Return [X, Y] of the center of cell containing provided text 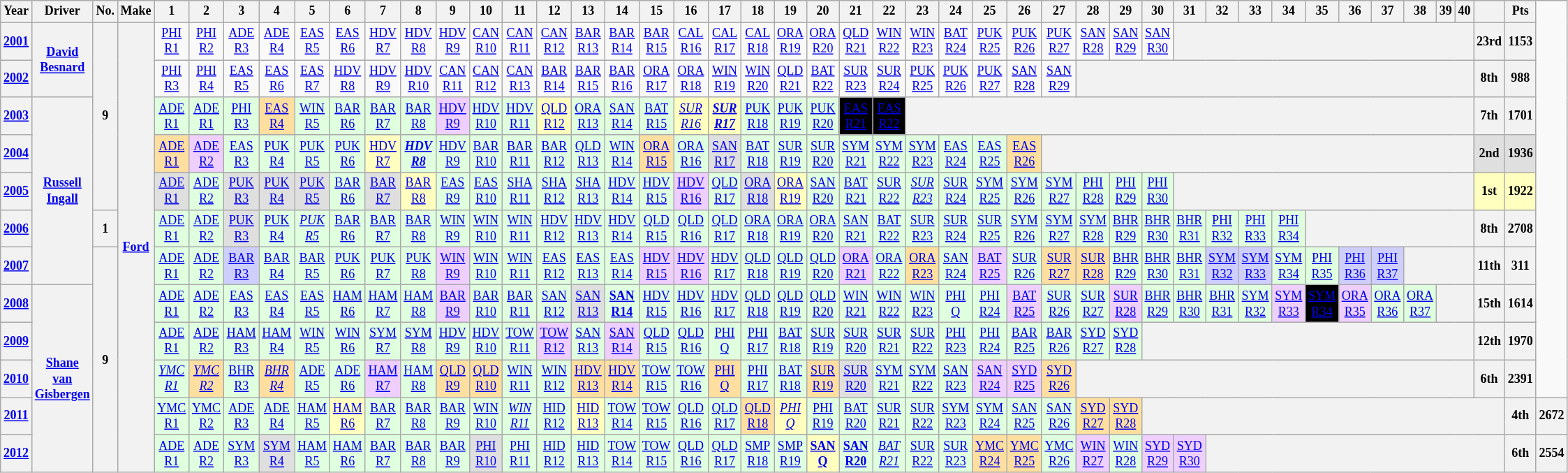
EASR13 [589, 266]
ORAR36 [1388, 304]
SURR25 [990, 228]
311 [1521, 266]
WINR14 [621, 154]
39 [1445, 11]
PHIR33 [1255, 228]
EASR22 [889, 116]
HDVR12 [554, 228]
EASR9 [452, 191]
WINR19 [725, 79]
PUKR19 [790, 116]
12 [554, 11]
YMCR24 [990, 453]
23 [922, 11]
PHIR37 [1388, 266]
ADER6 [348, 379]
SYMR25 [990, 191]
SYMR28 [1093, 228]
28 [1093, 11]
SANQ [822, 453]
2009 [17, 341]
Make [135, 11]
SYMR7 [383, 341]
EASR25 [990, 154]
CANR13 [519, 79]
33 [1255, 11]
8 [419, 11]
18 [758, 11]
PHIR4 [207, 79]
BARR16 [621, 79]
PUKR7 [383, 266]
36 [1354, 11]
Driver [62, 11]
13 [589, 11]
2006 [17, 228]
WINR12 [554, 379]
PHIR2 [207, 41]
PHIR34 [1289, 228]
37 [1388, 11]
WINR21 [856, 304]
2672 [1551, 416]
SYDR29 [1157, 453]
BARR25 [1024, 341]
SANR21 [856, 228]
HAMR4 [276, 341]
PHIR30 [1157, 191]
PUKR20 [822, 116]
PHIR36 [1354, 266]
PHIR1 [172, 41]
ORAR23 [922, 266]
2008 [17, 304]
BARR5 [313, 266]
PHIR23 [956, 341]
14 [621, 11]
ORAR15 [656, 154]
22 [889, 11]
15 [656, 11]
PHIR19 [822, 416]
5 [313, 11]
PHIR32 [1222, 228]
SANR25 [1024, 416]
38 [1420, 11]
7th [1490, 116]
SYDR26 [1059, 379]
32 [1222, 11]
SHAR12 [554, 191]
11th [1490, 266]
BARR12 [554, 154]
1701 [1521, 116]
21 [856, 11]
BHRR3 [242, 379]
BATR24 [956, 41]
TOWR11 [519, 341]
QLDR10 [486, 379]
27 [1059, 11]
David Besnard [62, 60]
No. [105, 11]
EASR10 [486, 191]
BATR20 [856, 416]
ORAR13 [589, 116]
QLDR9 [452, 379]
SYMR24 [990, 416]
SYDR30 [1190, 453]
2 [207, 11]
Shane van Gisbergen [62, 379]
BARR26 [1059, 341]
BHRR4 [276, 379]
6 [348, 11]
24 [956, 11]
34 [1289, 11]
EASR7 [313, 79]
SANR17 [725, 154]
SURR17 [725, 116]
ORAR35 [1354, 304]
Pts [1521, 11]
2007 [17, 266]
SYMR4 [276, 453]
ORAR17 [656, 79]
SYDR25 [1024, 379]
29 [1125, 11]
SHAR13 [589, 191]
1922 [1521, 191]
19 [790, 11]
40 [1465, 11]
SURR16 [691, 116]
16 [691, 11]
ORAR37 [1420, 304]
2391 [1521, 379]
CALR16 [691, 41]
35 [1322, 11]
PHIR10 [486, 453]
WINR28 [1125, 453]
WINR27 [1093, 453]
2001 [17, 41]
HDVR11 [519, 116]
988 [1521, 79]
CANR10 [486, 41]
TOWR16 [691, 379]
BARR13 [589, 41]
12th [1490, 341]
BATR15 [656, 116]
2003 [17, 116]
QLDR13 [589, 154]
EASR14 [621, 266]
Ford [135, 247]
CALR18 [758, 41]
YMCR25 [1024, 453]
SYMR3 [242, 453]
QLDR12 [554, 116]
7 [383, 11]
2554 [1551, 453]
1153 [1521, 41]
20 [822, 11]
1970 [1521, 341]
EASR24 [956, 154]
2002 [17, 79]
ORAR22 [889, 266]
EASR21 [856, 116]
EASR12 [554, 266]
SHAR11 [519, 191]
3 [242, 11]
YMCR26 [1059, 453]
WINR20 [758, 79]
1st [1490, 191]
ORAR16 [691, 154]
10 [486, 11]
2004 [17, 154]
25 [990, 11]
PUKR18 [758, 116]
PHIR11 [519, 453]
SANR12 [554, 304]
30 [1157, 11]
ORAR21 [856, 266]
SMPR18 [758, 453]
PUKR8 [419, 266]
ADER5 [313, 379]
2011 [17, 416]
2708 [1521, 228]
11 [519, 11]
2010 [17, 379]
2005 [17, 191]
SMPR19 [790, 453]
EASR26 [1024, 154]
1614 [1521, 304]
SANR23 [956, 379]
SYMR8 [419, 341]
SANR26 [1059, 416]
TOWR12 [554, 341]
2nd [1490, 154]
PHIR29 [1125, 191]
Year [17, 11]
23rd [1490, 41]
BARR4 [276, 266]
PHIR28 [1093, 191]
CALR17 [725, 41]
Russell Ingall [62, 191]
26 [1024, 11]
HAMR3 [242, 341]
PHIR35 [1322, 266]
17 [725, 11]
1936 [1521, 154]
31 [1190, 11]
2012 [17, 453]
4 [276, 11]
15th [1490, 304]
BARR3 [242, 266]
4th [1521, 416]
WINR6 [348, 341]
SANR30 [1157, 41]
